From the cell containing the given text, extract its center point as [X, Y] coordinate. 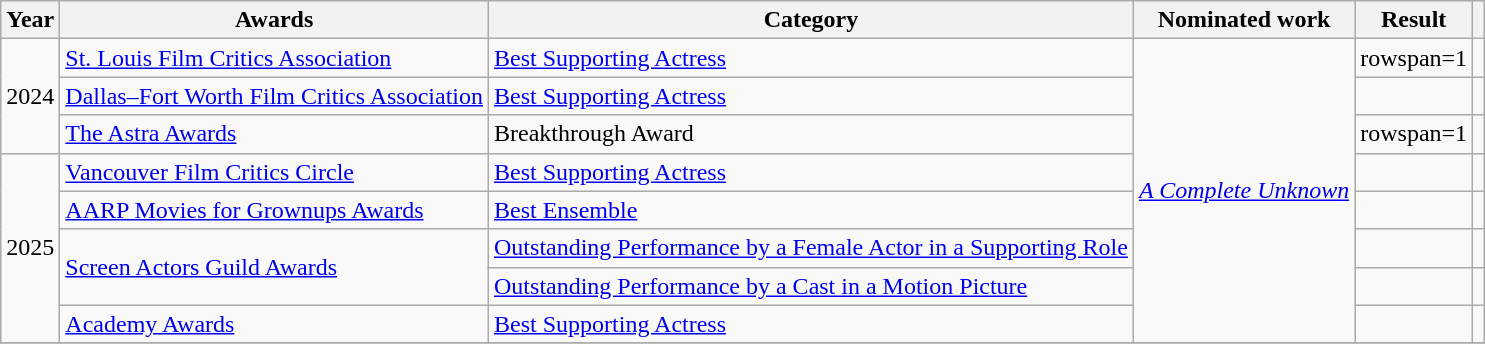
2025 [30, 248]
Outstanding Performance by a Cast in a Motion Picture [812, 286]
Screen Actors Guild Awards [274, 267]
Year [30, 20]
Result [1414, 20]
St. Louis Film Critics Association [274, 58]
Category [812, 20]
Best Ensemble [812, 210]
Vancouver Film Critics Circle [274, 172]
A Complete Unknown [1244, 191]
Awards [274, 20]
The Astra Awards [274, 134]
Outstanding Performance by a Female Actor in a Supporting Role [812, 248]
AARP Movies for Grownups Awards [274, 210]
Nominated work [1244, 20]
Dallas–Fort Worth Film Critics Association [274, 96]
2024 [30, 96]
Academy Awards [274, 324]
Breakthrough Award [812, 134]
